Return the [X, Y] coordinate for the center point of the cell that contains the specified text.  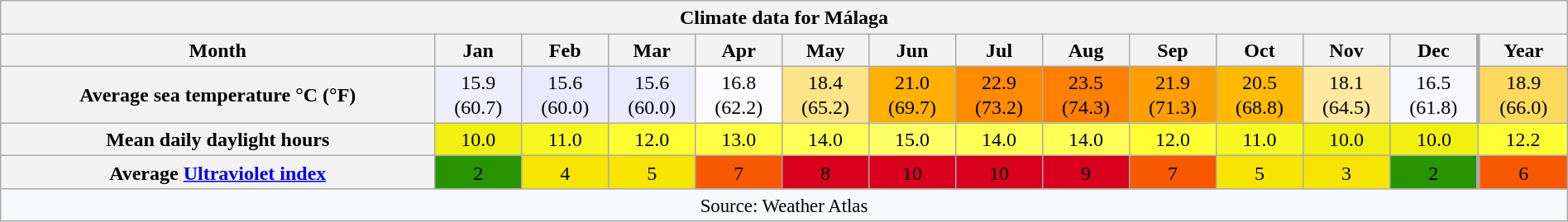
22.9(73.2) [999, 94]
Mean daily daylight hours [218, 139]
Feb [566, 50]
6 [1523, 172]
Year [1523, 50]
13.0 [739, 139]
16.5(61.8) [1434, 94]
3 [1346, 172]
16.8(62.2) [739, 94]
8 [825, 172]
21.0(69.7) [913, 94]
15.0 [913, 139]
4 [566, 172]
Source: Weather Atlas [784, 205]
18.4(65.2) [825, 94]
Aug [1087, 50]
Dec [1434, 50]
Month [218, 50]
20.5(68.8) [1260, 94]
Apr [739, 50]
15.9(60.7) [478, 94]
Average Ultraviolet index [218, 172]
Mar [652, 50]
23.5(74.3) [1087, 94]
May [825, 50]
Climate data for Málaga [784, 17]
Jan [478, 50]
18.1(64.5) [1346, 94]
Jun [913, 50]
Average sea temperature °C (°F) [218, 94]
21.9(71.3) [1173, 94]
Sep [1173, 50]
12.2 [1523, 139]
Nov [1346, 50]
9 [1087, 172]
Oct [1260, 50]
18.9(66.0) [1523, 94]
Jul [999, 50]
